Output the [X, Y] coordinate of the center of the cell containing the given text.  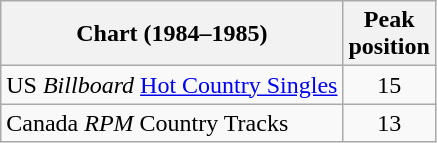
13 [389, 123]
Peakposition [389, 34]
15 [389, 85]
Canada RPM Country Tracks [172, 123]
US Billboard Hot Country Singles [172, 85]
Chart (1984–1985) [172, 34]
